Scan for the cell matching the given text and deliver its [x, y] coordinate at center. 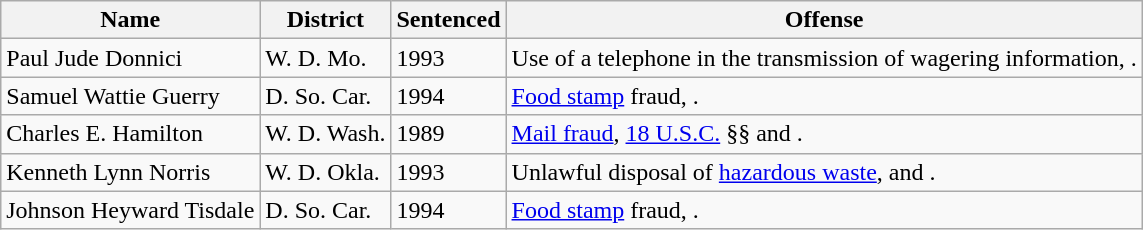
Mail fraud, 18 U.S.C. §§ and . [824, 134]
Use of a telephone in the transmission of wagering information, . [824, 58]
Paul Jude Donnici [130, 58]
Sentenced [448, 20]
Samuel Wattie Guerry [130, 96]
Kenneth Lynn Norris [130, 172]
Unlawful disposal of hazardous waste, and . [824, 172]
W. D. Okla. [326, 172]
W. D. Mo. [326, 58]
Charles E. Hamilton [130, 134]
1989 [448, 134]
W. D. Wash. [326, 134]
Offense [824, 20]
District [326, 20]
Name [130, 20]
Johnson Heyward Tisdale [130, 210]
